From the cell containing the given text, extract its center point as [X, Y] coordinate. 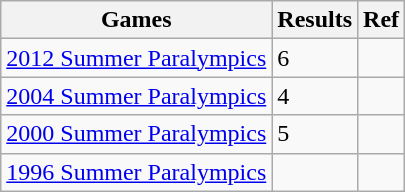
Games [136, 20]
4 [315, 96]
6 [315, 58]
1996 Summer Paralympics [136, 172]
Ref [382, 20]
2004 Summer Paralympics [136, 96]
5 [315, 134]
2012 Summer Paralympics [136, 58]
Results [315, 20]
2000 Summer Paralympics [136, 134]
